Return (X, Y) of the center of cell containing provided text 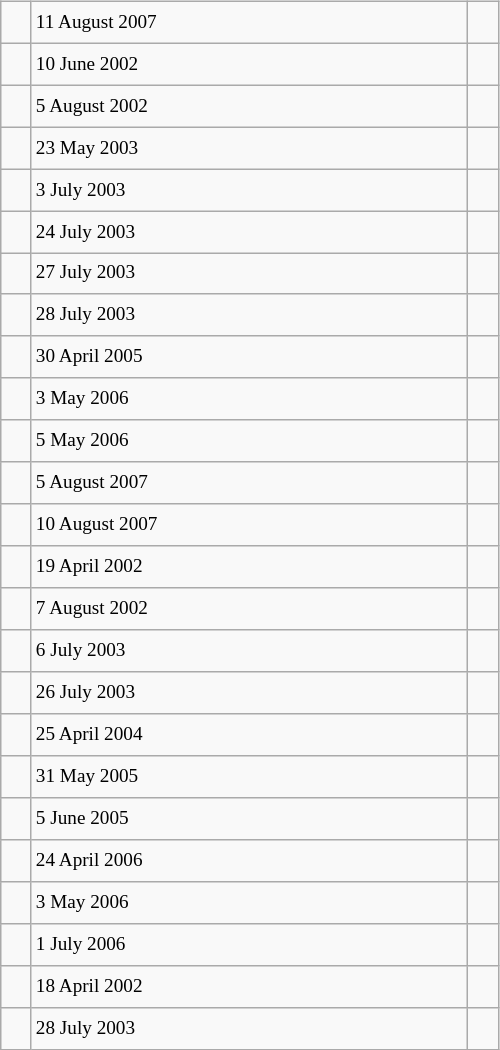
27 July 2003 (250, 274)
30 April 2005 (250, 357)
6 July 2003 (250, 651)
5 May 2006 (250, 441)
5 August 2002 (250, 106)
23 May 2003 (250, 148)
11 August 2007 (250, 22)
5 August 2007 (250, 483)
5 June 2005 (250, 819)
24 July 2003 (250, 232)
1 July 2006 (250, 944)
31 May 2005 (250, 777)
24 April 2006 (250, 861)
7 August 2002 (250, 609)
26 July 2003 (250, 693)
18 April 2002 (250, 986)
10 August 2007 (250, 525)
25 April 2004 (250, 735)
19 April 2002 (250, 567)
3 July 2003 (250, 190)
10 June 2002 (250, 64)
